Return (x, y) of the center of cell containing provided text 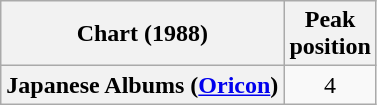
4 (330, 85)
Peak position (330, 34)
Japanese Albums (Oricon) (142, 85)
Chart (1988) (142, 34)
